Search for the cell housing the specified text and yield its [X, Y] center coordinate. 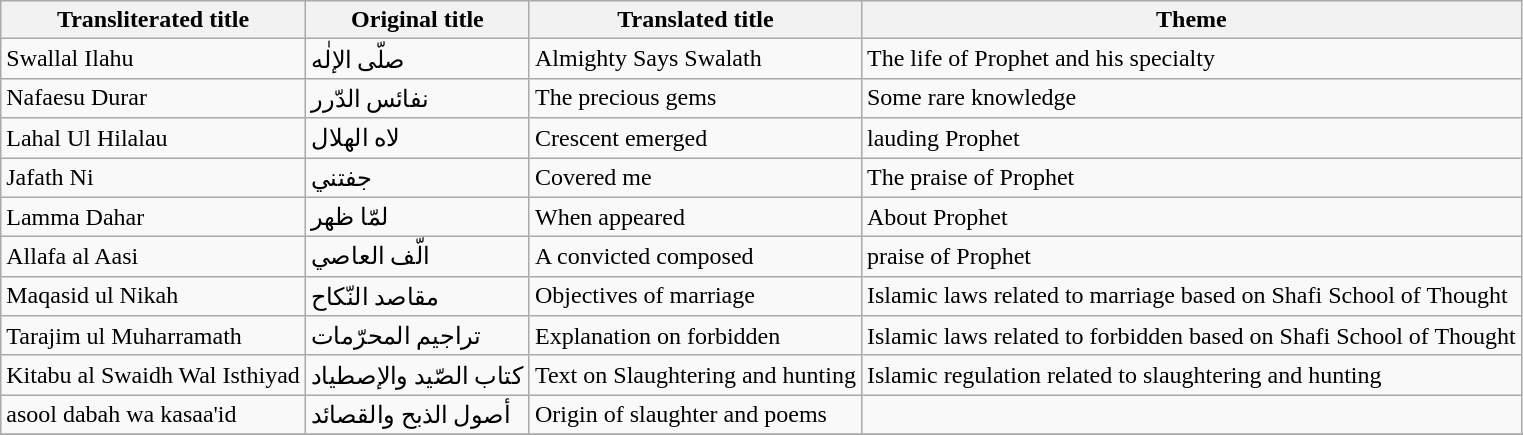
أصول الذبح والقصائد [417, 415]
Allafa al Aasi [154, 257]
Covered me [695, 178]
The precious gems [695, 98]
Kitabu al Swaidh Wal Isthiyad [154, 375]
The praise of Prophet [1191, 178]
جفتني [417, 178]
Objectives of marriage [695, 296]
Theme [1191, 20]
تراجيم المحرّمات [417, 336]
Origin of slaughter and poems [695, 415]
lauding Prophet [1191, 138]
About Prophet [1191, 217]
Islamic regulation related to slaughtering and hunting [1191, 375]
Explanation on forbidden [695, 336]
asool dabah wa kasaa'id [154, 415]
مقاصد النّكاح [417, 296]
Some rare knowledge [1191, 98]
لمّا ظهر [417, 217]
Swallal Ilahu [154, 59]
Tarajim ul Muharramath [154, 336]
Crescent emerged [695, 138]
praise of Prophet [1191, 257]
Lamma Dahar [154, 217]
لاه الهلال [417, 138]
Maqasid ul Nikah [154, 296]
The life of Prophet and his specialty [1191, 59]
Text on Slaughtering and hunting [695, 375]
Translated title [695, 20]
Nafaesu Durar [154, 98]
كتاب الصّيد والإصطياد [417, 375]
A convicted composed [695, 257]
Islamic laws related to forbidden based on Shafi School of Thought [1191, 336]
Jafath Ni [154, 178]
الّف العاصي [417, 257]
Lahal Ul Hilalau [154, 138]
When appeared [695, 217]
Almighty Says Swalath [695, 59]
Original title [417, 20]
نفائس الدّرر [417, 98]
Islamic laws related to marriage based on Shafi School of Thought [1191, 296]
Transliterated title [154, 20]
صلّى الإلٰه [417, 59]
